Return the [x, y] coordinate for the center point of the cell that contains the specified text.  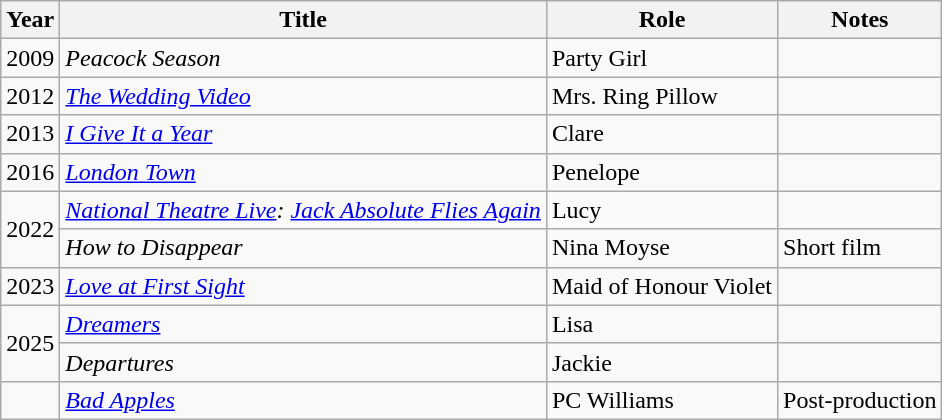
2016 [30, 172]
Mrs. Ring Pillow [662, 96]
Party Girl [662, 58]
The Wedding Video [304, 96]
2009 [30, 58]
Title [304, 20]
Short film [860, 248]
Clare [662, 134]
Notes [860, 20]
Year [30, 20]
Post-production [860, 400]
Maid of Honour Violet [662, 286]
Bad Apples [304, 400]
Penelope [662, 172]
2025 [30, 343]
Dreamers [304, 324]
Lisa [662, 324]
How to Disappear [304, 248]
Departures [304, 362]
Nina Moyse [662, 248]
PC Williams [662, 400]
Lucy [662, 210]
London Town [304, 172]
I Give It a Year [304, 134]
2013 [30, 134]
Peacock Season [304, 58]
2022 [30, 229]
2023 [30, 286]
Role [662, 20]
Love at First Sight [304, 286]
Jackie [662, 362]
National Theatre Live: Jack Absolute Flies Again [304, 210]
2012 [30, 96]
